Identify which cell holds the provided text, then report its [X, Y] central coordinate. 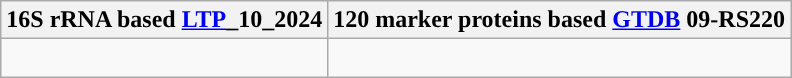
16S rRNA based LTP_10_2024 [164, 20]
120 marker proteins based GTDB 09-RS220 [560, 20]
